Search for the cell housing the specified text and yield its (X, Y) center coordinate. 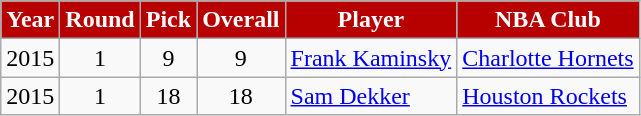
Sam Dekker (371, 96)
NBA Club (548, 20)
Player (371, 20)
Round (100, 20)
Charlotte Hornets (548, 58)
Houston Rockets (548, 96)
Overall (241, 20)
Pick (168, 20)
Year (30, 20)
Frank Kaminsky (371, 58)
